Detect which cell encompasses the target text, then output its (x, y) center coordinate. 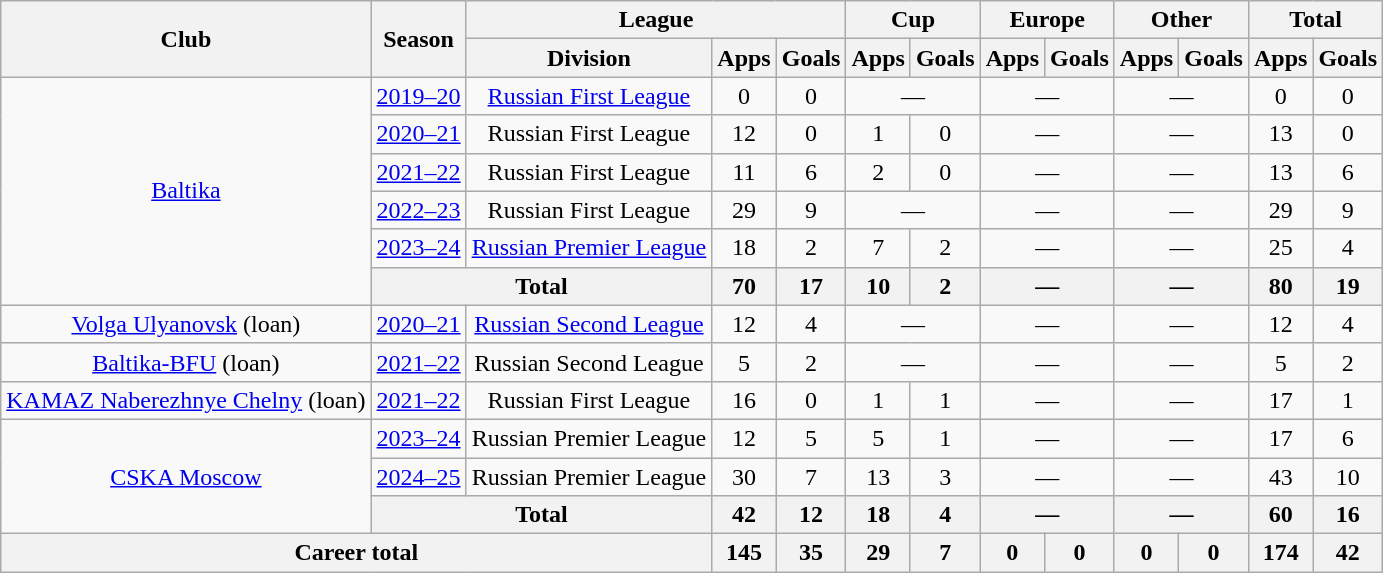
2019–20 (418, 96)
3 (945, 477)
2024–25 (418, 477)
35 (811, 553)
Cup (913, 20)
19 (1348, 286)
30 (744, 477)
145 (744, 553)
Other (1181, 20)
CSKA Moscow (186, 476)
80 (1280, 286)
Division (589, 58)
KAMAZ Naberezhnye Chelny (loan) (186, 400)
60 (1280, 515)
Baltika-BFU (loan) (186, 362)
Club (186, 39)
43 (1280, 477)
2022–23 (418, 210)
11 (744, 172)
Volga Ulyanovsk (loan) (186, 324)
70 (744, 286)
Europe (1047, 20)
174 (1280, 553)
Baltika (186, 191)
Career total (356, 553)
25 (1280, 248)
Season (418, 39)
League (656, 20)
